Return the [x, y] coordinate for the center point of the cell that contains the specified text.  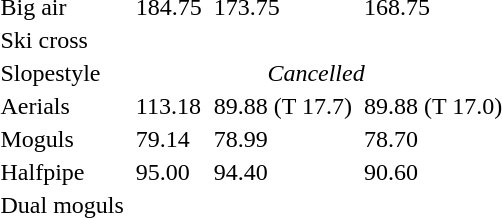
89.88 (T 17.7) [282, 106]
94.40 [282, 172]
95.00 [168, 172]
78.99 [282, 139]
113.18 [168, 106]
79.14 [168, 139]
